Provide the (X, Y) coordinate of the cell's center where the given text is located.  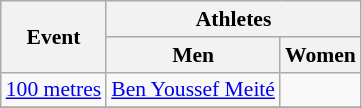
Women (320, 55)
Ben Youssef Meité (193, 90)
100 metres (54, 90)
Men (193, 55)
Event (54, 36)
Athletes (234, 19)
